Capture the cell that displays the provided text and extract its (X, Y) central coordinate. 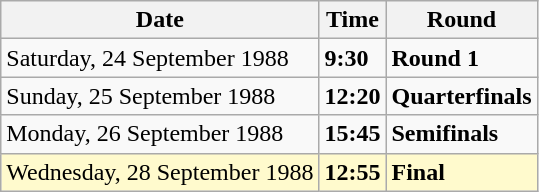
9:30 (352, 58)
Round (462, 20)
Time (352, 20)
Wednesday, 28 September 1988 (160, 172)
Date (160, 20)
Quarterfinals (462, 96)
12:20 (352, 96)
Round 1 (462, 58)
Semifinals (462, 134)
12:55 (352, 172)
Final (462, 172)
Sunday, 25 September 1988 (160, 96)
Monday, 26 September 1988 (160, 134)
15:45 (352, 134)
Saturday, 24 September 1988 (160, 58)
